Determine the [X, Y] coordinate at the center of the cell enclosing the given text.  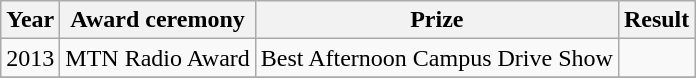
Best Afternoon Campus Drive Show [436, 58]
MTN Radio Award [158, 58]
Award ceremony [158, 20]
2013 [30, 58]
Year [30, 20]
Prize [436, 20]
Result [656, 20]
